Locate the cell with the specified text and output its (x, y) center coordinate. 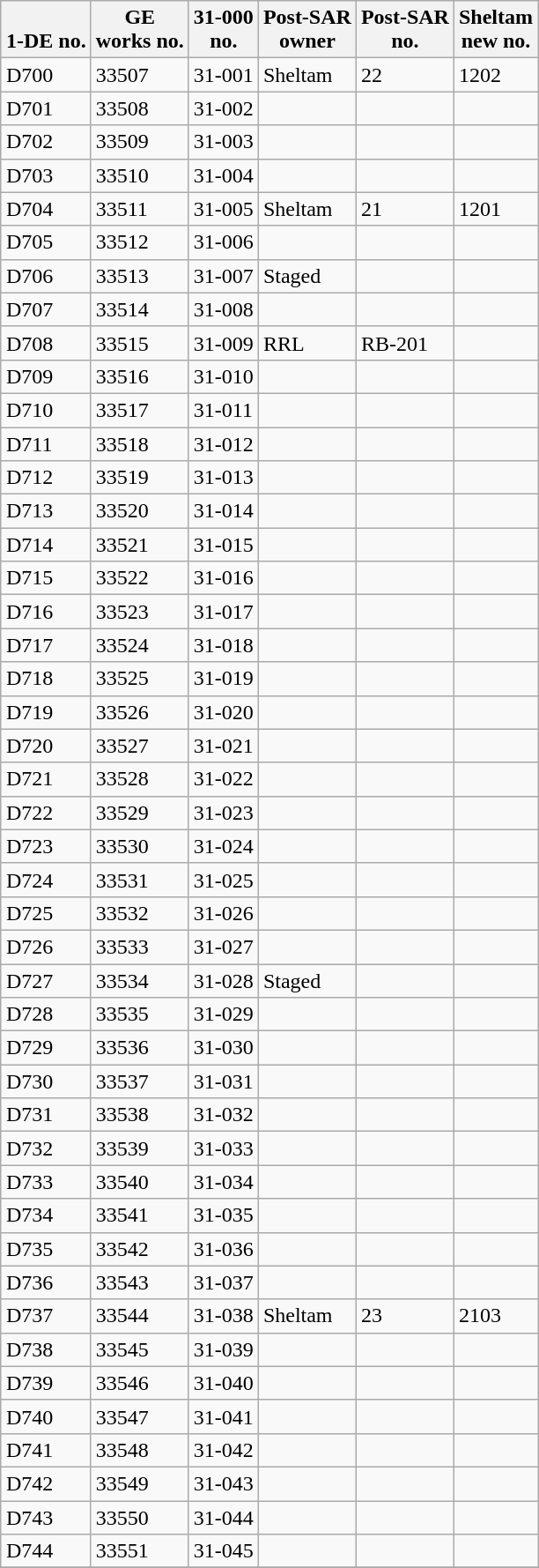
31-008 (224, 309)
D716 (46, 612)
31-033 (224, 1148)
33534 (139, 981)
31-017 (224, 612)
33515 (139, 343)
31-042 (224, 1450)
31-024 (224, 846)
D726 (46, 947)
33507 (139, 75)
31-036 (224, 1249)
D727 (46, 981)
D724 (46, 880)
31-045 (224, 1551)
31-019 (224, 679)
31-012 (224, 443)
RRL (306, 343)
31-020 (224, 712)
GEworks no. (139, 30)
D721 (46, 779)
D738 (46, 1349)
33518 (139, 443)
D731 (46, 1115)
31-002 (224, 108)
31-015 (224, 545)
33539 (139, 1148)
D702 (46, 142)
33508 (139, 108)
33532 (139, 913)
33542 (139, 1249)
33528 (139, 779)
Post-SARowner (306, 30)
33551 (139, 1551)
D707 (46, 309)
31-006 (224, 242)
33543 (139, 1282)
33529 (139, 813)
D729 (46, 1048)
31-025 (224, 880)
D744 (46, 1551)
33509 (139, 142)
33521 (139, 545)
31-032 (224, 1115)
31-040 (224, 1383)
33516 (139, 376)
D712 (46, 478)
33525 (139, 679)
1202 (495, 75)
D719 (46, 712)
D723 (46, 846)
33513 (139, 276)
33545 (139, 1349)
31-029 (224, 1014)
31-014 (224, 511)
33541 (139, 1215)
31-018 (224, 645)
31-039 (224, 1349)
D718 (46, 679)
31-028 (224, 981)
33527 (139, 746)
D714 (46, 545)
33549 (139, 1483)
33546 (139, 1383)
31-027 (224, 947)
31-023 (224, 813)
33544 (139, 1316)
31-041 (224, 1416)
D742 (46, 1483)
D706 (46, 276)
31-021 (224, 746)
31-037 (224, 1282)
33526 (139, 712)
31-001 (224, 75)
31-035 (224, 1215)
D733 (46, 1182)
31-007 (224, 276)
33533 (139, 947)
D700 (46, 75)
31-034 (224, 1182)
31-003 (224, 142)
RB-201 (405, 343)
D705 (46, 242)
D701 (46, 108)
33540 (139, 1182)
31-010 (224, 376)
D739 (46, 1383)
31-026 (224, 913)
31-043 (224, 1483)
33517 (139, 410)
31-009 (224, 343)
31-030 (224, 1048)
1-DE no. (46, 30)
31-022 (224, 779)
D730 (46, 1081)
D709 (46, 376)
Sheltamnew no. (495, 30)
2103 (495, 1316)
D703 (46, 175)
33523 (139, 612)
Post-SARno. (405, 30)
33537 (139, 1081)
D704 (46, 209)
D715 (46, 578)
33550 (139, 1517)
33510 (139, 175)
33524 (139, 645)
33514 (139, 309)
33538 (139, 1115)
33520 (139, 511)
D720 (46, 746)
22 (405, 75)
D713 (46, 511)
31-013 (224, 478)
D725 (46, 913)
31-044 (224, 1517)
33547 (139, 1416)
23 (405, 1316)
D736 (46, 1282)
D737 (46, 1316)
D740 (46, 1416)
D732 (46, 1148)
31-000no. (224, 30)
D722 (46, 813)
33522 (139, 578)
33531 (139, 880)
D734 (46, 1215)
31-011 (224, 410)
D735 (46, 1249)
1201 (495, 209)
D741 (46, 1450)
31-005 (224, 209)
31-004 (224, 175)
33535 (139, 1014)
21 (405, 209)
33548 (139, 1450)
D728 (46, 1014)
D743 (46, 1517)
D717 (46, 645)
33519 (139, 478)
33536 (139, 1048)
D710 (46, 410)
31-016 (224, 578)
31-038 (224, 1316)
D711 (46, 443)
33530 (139, 846)
33511 (139, 209)
D708 (46, 343)
33512 (139, 242)
31-031 (224, 1081)
